Scan for the cell matching the given text and deliver its (X, Y) coordinate at center. 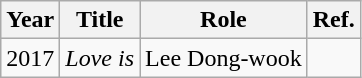
Love is (100, 58)
Ref. (334, 20)
Role (224, 20)
Title (100, 20)
2017 (30, 58)
Year (30, 20)
Lee Dong-wook (224, 58)
